Identify which cell holds the provided text, then report its (X, Y) central coordinate. 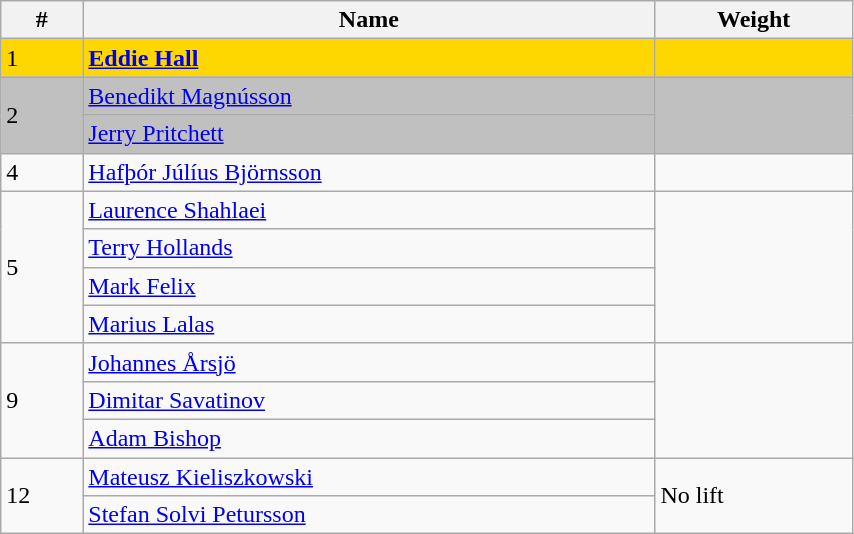
Name (369, 20)
4 (42, 172)
Dimitar Savatinov (369, 400)
Jerry Pritchett (369, 134)
Johannes Årsjö (369, 362)
Adam Bishop (369, 438)
Benedikt Magnússon (369, 96)
# (42, 20)
Weight (754, 20)
2 (42, 115)
Laurence Shahlaei (369, 210)
Terry Hollands (369, 248)
5 (42, 267)
12 (42, 496)
9 (42, 400)
Stefan Solvi Petursson (369, 515)
Hafþór Júlíus Björnsson (369, 172)
1 (42, 58)
Marius Lalas (369, 324)
Mateusz Kieliszkowski (369, 477)
No lift (754, 496)
Mark Felix (369, 286)
Eddie Hall (369, 58)
